Extract the (x, y) coordinate from the center of the cell holding the provided text.  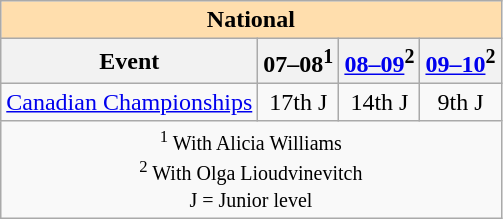
07–081 (298, 62)
9th J (460, 102)
17th J (298, 102)
14th J (380, 102)
08–092 (380, 62)
09–102 (460, 62)
Event (130, 62)
Canadian Championships (130, 102)
National (251, 20)
1 With Alicia Williams 2 With Olga Lioudvinevitch J = Junior level (251, 169)
